Identify which cell holds the provided text, then report its [X, Y] central coordinate. 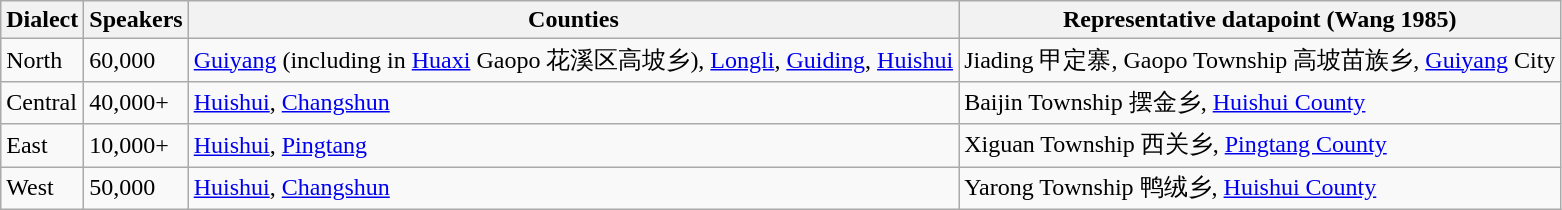
Representative datapoint (Wang 1985) [1260, 20]
Counties [573, 20]
Dialect [42, 20]
60,000 [136, 60]
West [42, 188]
Speakers [136, 20]
Central [42, 102]
50,000 [136, 188]
Baijin Township 摆金乡, Huishui County [1260, 102]
North [42, 60]
Huishui, Pingtang [573, 146]
Yarong Township 鸭绒乡, Huishui County [1260, 188]
East [42, 146]
Guiyang (including in Huaxi Gaopo 花溪区高坡乡), Longli, Guiding, Huishui [573, 60]
Jiading 甲定寨, Gaopo Township 高坡苗族乡, Guiyang City [1260, 60]
Xiguan Township 西关乡, Pingtang County [1260, 146]
40,000+ [136, 102]
10,000+ [136, 146]
